Output the (x, y) coordinate of the center of the cell containing the given text.  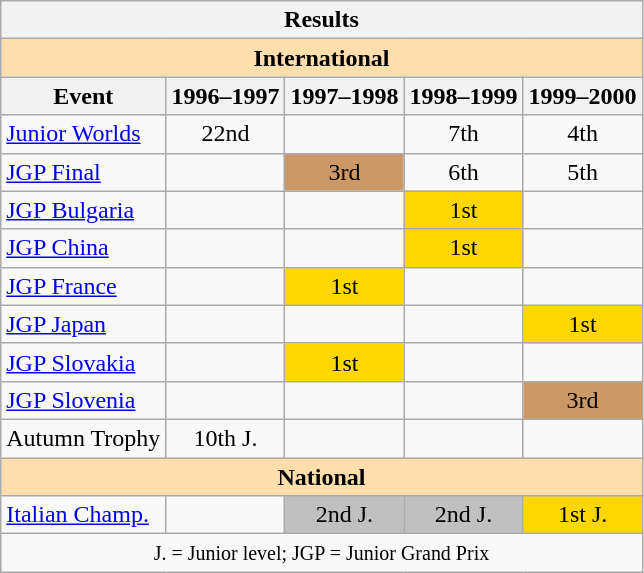
J. = Junior level; JGP = Junior Grand Prix (322, 553)
JGP Slovenia (84, 400)
Event (84, 96)
JGP Japan (84, 324)
5th (582, 172)
Results (322, 20)
1st J. (582, 515)
National (322, 477)
Junior Worlds (84, 134)
JGP France (84, 286)
22nd (226, 134)
10th J. (226, 438)
JGP Bulgaria (84, 210)
1999–2000 (582, 96)
Italian Champ. (84, 515)
Autumn Trophy (84, 438)
6th (464, 172)
JGP Slovakia (84, 362)
1997–1998 (344, 96)
International (322, 58)
JGP China (84, 248)
7th (464, 134)
1998–1999 (464, 96)
JGP Final (84, 172)
1996–1997 (226, 96)
4th (582, 134)
